Provide the [x, y] coordinate of the cell's center where the given text is located.  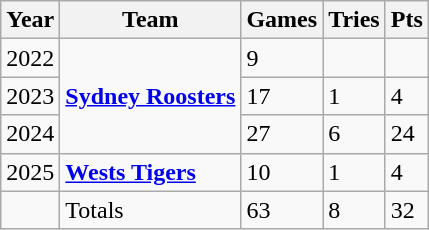
10 [282, 172]
24 [406, 134]
Team [150, 20]
2025 [30, 172]
63 [282, 210]
2022 [30, 58]
2023 [30, 96]
17 [282, 96]
Wests Tigers [150, 172]
6 [354, 134]
27 [282, 134]
2024 [30, 134]
Sydney Roosters [150, 96]
Year [30, 20]
32 [406, 210]
Games [282, 20]
Totals [150, 210]
Pts [406, 20]
Tries [354, 20]
8 [354, 210]
9 [282, 58]
